Identify which cell holds the provided text, then report its [x, y] central coordinate. 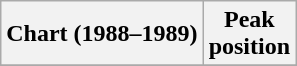
Peakposition [249, 34]
Chart (1988–1989) [102, 34]
